For the text-containing cell, return its midpoint in (x, y) coordinate format. 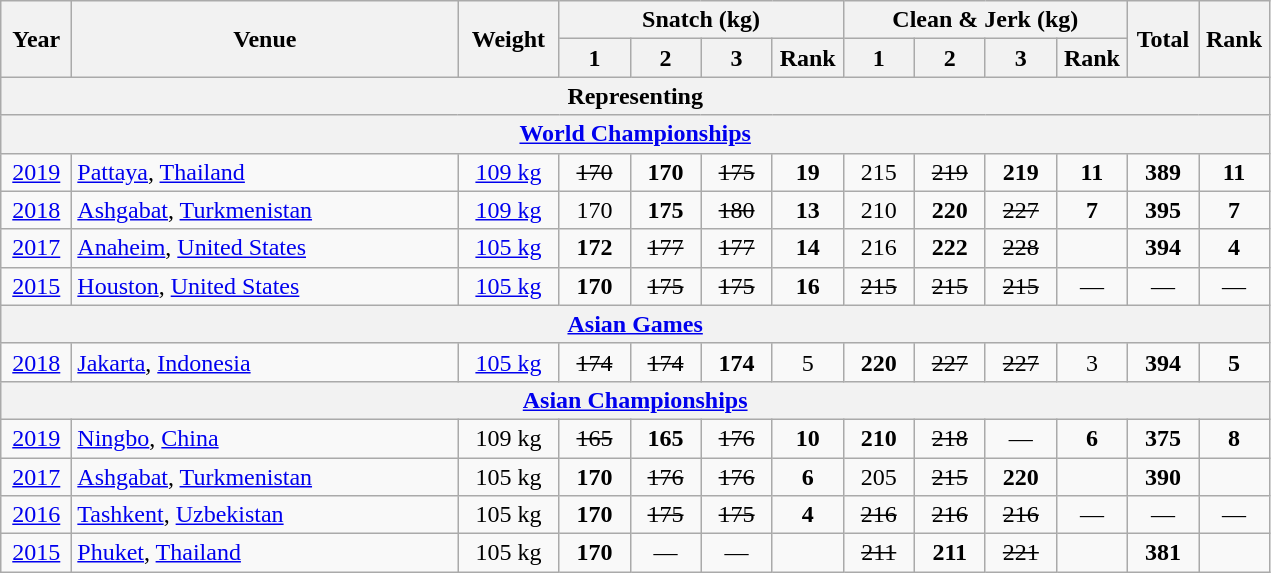
19 (808, 172)
Phuket, Thailand (265, 553)
Ningbo, China (265, 438)
381 (1162, 553)
2016 (36, 515)
16 (808, 286)
Asian Games (636, 324)
Tashkent, Uzbekistan (265, 515)
10 (808, 438)
14 (808, 248)
Asian Championships (636, 400)
395 (1162, 210)
172 (594, 248)
13 (808, 210)
228 (1020, 248)
375 (1162, 438)
222 (950, 248)
Venue (265, 39)
221 (1020, 553)
8 (1234, 438)
Pattaya, Thailand (265, 172)
Year (36, 39)
389 (1162, 172)
218 (950, 438)
Representing (636, 96)
180 (736, 210)
390 (1162, 477)
Weight (508, 39)
Total (1162, 39)
Houston, United States (265, 286)
Jakarta, Indonesia (265, 362)
Anaheim, United States (265, 248)
Snatch (kg) (701, 20)
205 (878, 477)
World Championships (636, 134)
Clean & Jerk (kg) (985, 20)
